Capture the cell that displays the provided text and extract its [x, y] central coordinate. 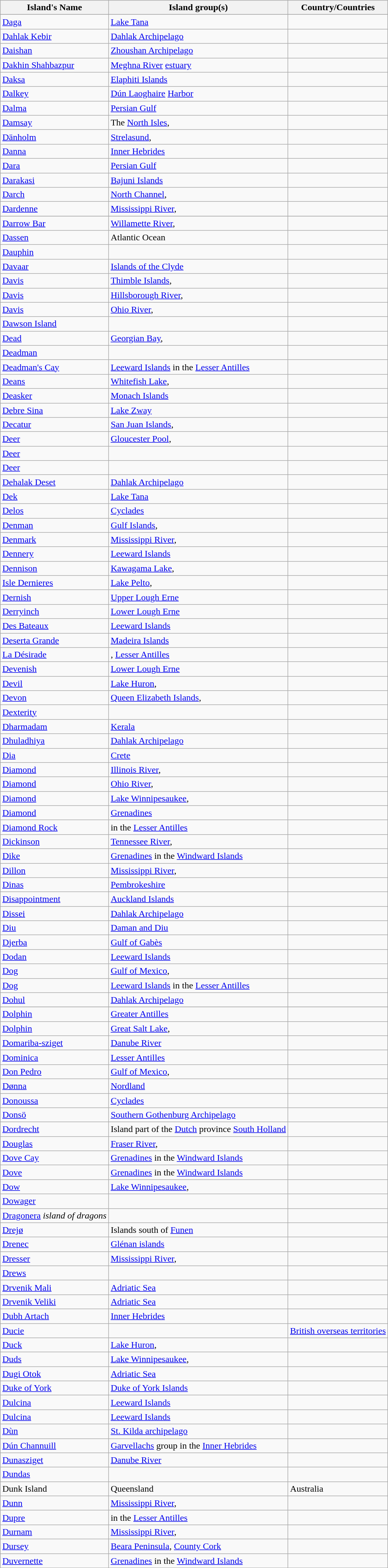
Queen Elizabeth Islands, [198, 698]
Hillsborough River, [198, 295]
Island's Name [54, 8]
Gulf of Gabès [198, 942]
Drvenik Veliki [54, 1302]
Dún Laoghaire Harbor [198, 94]
Dharmadam [54, 727]
Pembrokeshire [198, 885]
Darrow Bar [54, 223]
Auckland Islands [198, 899]
Crete [198, 755]
Daga [54, 22]
Dundas [54, 1474]
Donoussa [54, 1101]
Dillon [54, 870]
Great Salt Lake, [198, 1028]
Grenadines [198, 813]
Dickinson [54, 841]
Disappointment [54, 899]
San Juan Islands, [198, 425]
Dursey [54, 1546]
Davaar [54, 266]
Daishan [54, 51]
Dow [54, 1187]
Georgian Bay, [198, 338]
Tennessee River, [198, 841]
Illinois River, [198, 770]
Dennery [54, 554]
Dahlak Kebir [54, 36]
Queensland [198, 1489]
Dordrecht [54, 1129]
Durnam [54, 1532]
Dänholm [54, 137]
Gulf Islands, [198, 525]
Deadman's Cay [54, 367]
Dhuladhiya [54, 741]
Dresser [54, 1259]
Atlantic Ocean [198, 238]
Dodan [54, 957]
Darch [54, 195]
Dassen [54, 238]
Dernish [54, 597]
Dún Channuill [54, 1446]
Upper Lough Erne [198, 597]
Greater Antilles [198, 1014]
Zhoushan Archipelago [198, 51]
Dexterity [54, 712]
Drews [54, 1273]
Thimble Islands, [198, 281]
Meghna River estuary [198, 65]
Lesser Antilles [198, 1057]
Dunn [54, 1503]
Darakasi [54, 180]
Dunk Island [54, 1489]
Dia [54, 755]
Southern Gothenburg Archipelago [198, 1115]
Drenec [54, 1244]
Diu [54, 928]
Devenish [54, 669]
Glénan islands [198, 1244]
Garvellachs group in the Inner Hebrides [198, 1446]
Dara [54, 165]
Dubh Artach [54, 1316]
Dinas [54, 885]
Duvernette [54, 1561]
Dawson Island [54, 324]
Dennison [54, 568]
Islands of the Clyde [198, 266]
Nordland [198, 1086]
Deasker [54, 396]
St. Kilda archipelago [198, 1431]
Islands south of Funen [198, 1230]
Duck [54, 1345]
Drejø [54, 1230]
Domariba-sziget [54, 1043]
Danna [54, 151]
Dùn [54, 1431]
Island group(s) [198, 8]
Decatur [54, 425]
Gloucester Pool, [198, 439]
Monach Islands [198, 396]
Delos [54, 511]
Deans [54, 381]
La Désirade [54, 655]
Fraser River, [198, 1144]
Country/Countries [338, 8]
Debre Sina [54, 410]
Dove [54, 1172]
Dauphin [54, 252]
Duke of York Islands [198, 1388]
Devon [54, 698]
Island part of the Dutch province South Holland [198, 1129]
Kawagama Lake, [198, 568]
Des Bateaux [54, 626]
Dominica [54, 1057]
Ducie [54, 1330]
Douglas [54, 1144]
Dunasziget [54, 1460]
Drvenik Mali [54, 1287]
Dike [54, 856]
Dead [54, 338]
Kerala [198, 727]
, Lesser Antilles [198, 655]
Beara Peninsula, County Cork [198, 1546]
Dragonera island of dragons [54, 1215]
Don Pedro [54, 1072]
Strelasund, [198, 137]
Dehalak Deset [54, 482]
Lake Pelto, [198, 583]
Australia [338, 1489]
Dowager [54, 1201]
Donsö [54, 1115]
Bajuni Islands [198, 180]
Dønna [54, 1086]
Dugi Otok [54, 1374]
Dove Cay [54, 1158]
British overseas territories [338, 1330]
Deadman [54, 353]
Willamette River, [198, 223]
Madeira Islands [198, 640]
Dardenne [54, 209]
Derryinch [54, 611]
Elaphiti Islands [198, 79]
Djerba [54, 942]
Denmark [54, 540]
Daman and Diu [198, 928]
The North Isles, [198, 122]
Deserta Grande [54, 640]
Isle Dernieres [54, 583]
Lake Zway [198, 410]
Damsay [54, 122]
Dalma [54, 108]
Daksa [54, 79]
Devil [54, 683]
Diamond Rock [54, 827]
North Channel, [198, 195]
Dek [54, 496]
Whitefish Lake, [198, 381]
Dissei [54, 914]
Dakhin Shahbazpur [54, 65]
Duke of York [54, 1388]
Dalkey [54, 94]
Denman [54, 525]
Dohul [54, 1000]
Dupre [54, 1517]
Duds [54, 1359]
